Locate the cell with the specified text and output its (x, y) center coordinate. 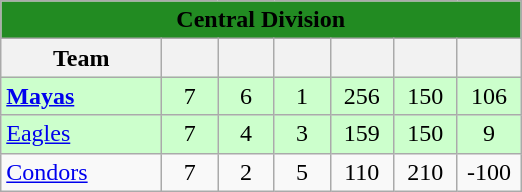
4 (246, 134)
-100 (489, 172)
5 (302, 172)
106 (489, 96)
6 (246, 96)
Central Division (261, 20)
256 (362, 96)
159 (362, 134)
Eagles (82, 134)
2 (246, 172)
3 (302, 134)
Team (82, 58)
Condors (82, 172)
9 (489, 134)
1 (302, 96)
110 (362, 172)
210 (426, 172)
Mayas (82, 96)
